Detect which cell encompasses the target text, then output its (X, Y) center coordinate. 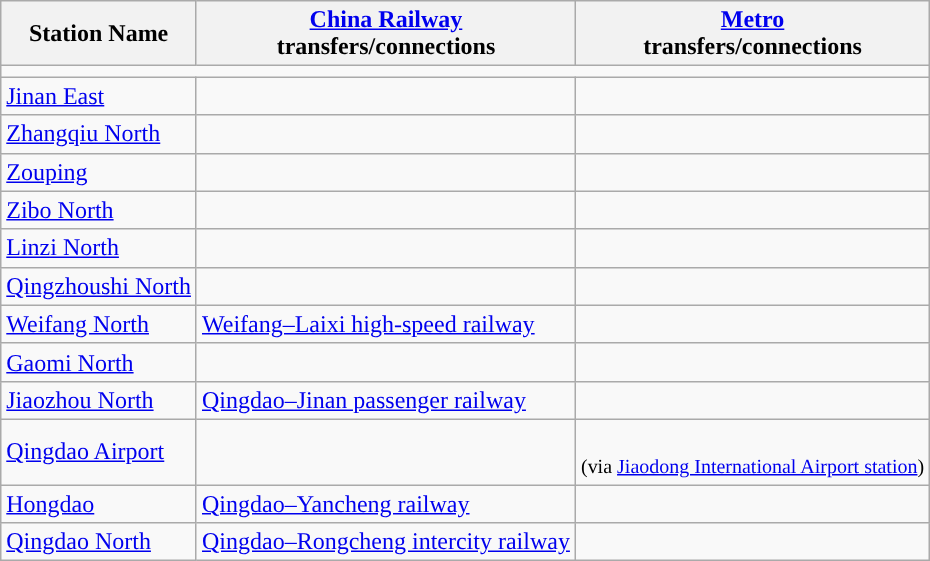
Qingdao–Jinan passenger railway (386, 400)
Qingdao–Rongcheng intercity railway (386, 542)
Qingdao Airport (99, 452)
Jiaozhou North (99, 400)
Weifang–Laixi high-speed railway (386, 324)
Gaomi North (99, 362)
Qingdao–Yancheng railway (386, 503)
Station Name (99, 34)
Zibo North (99, 210)
(via Jiaodong International Airport station) (752, 452)
Linzi North (99, 248)
Zhangqiu North (99, 134)
China Railwaytransfers/connections (386, 34)
Zouping (99, 172)
Metrotransfers/connections (752, 34)
Jinan East (99, 96)
Weifang North (99, 324)
Qingzhoushi North (99, 286)
Hongdao (99, 503)
Qingdao North (99, 542)
